Scan for the cell matching the given text and deliver its (x, y) coordinate at center. 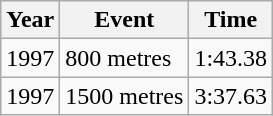
Time (231, 20)
Year (30, 20)
800 metres (124, 58)
Event (124, 20)
1:43.38 (231, 58)
3:37.63 (231, 96)
1500 metres (124, 96)
